From the cell containing the given text, extract its center point as [x, y] coordinate. 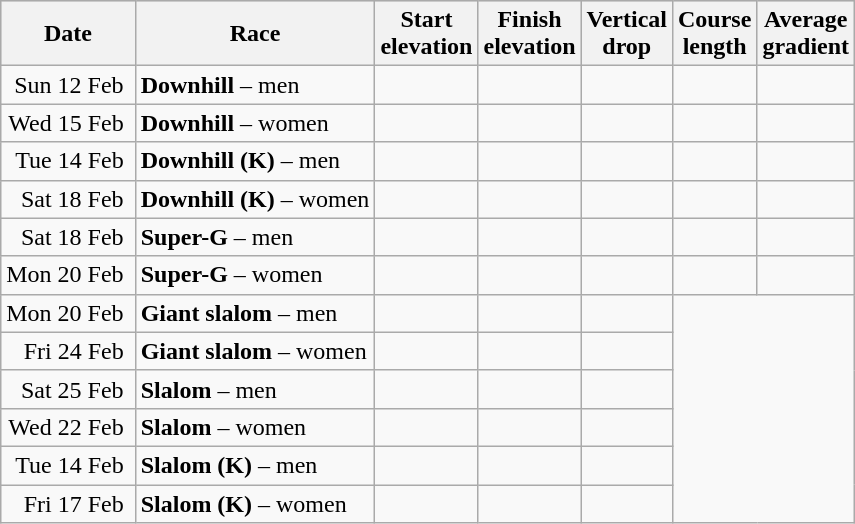
Date [68, 34]
Wed 22 Feb [68, 427]
Giant slalom – women [255, 351]
Courselength [714, 34]
Downhill – women [255, 123]
Averagegradient [806, 34]
Race [255, 34]
Giant slalom – men [255, 313]
Super-G – women [255, 275]
Downhill (K) – men [255, 161]
Fri 24 Feb [68, 351]
Super-G – men [255, 237]
Slalom – men [255, 389]
Wed 15 Feb [68, 123]
Slalom (K) – men [255, 465]
Slalom – women [255, 427]
Verticaldrop [626, 34]
Downhill (K) – women [255, 199]
Slalom (K) – women [255, 503]
Downhill – men [255, 85]
Sun 12 Feb [68, 85]
Fri 17 Feb [68, 503]
Startelevation [426, 34]
Finishelevation [530, 34]
Sat 25 Feb [68, 389]
